For the text-containing cell, return its midpoint in [X, Y] coordinate format. 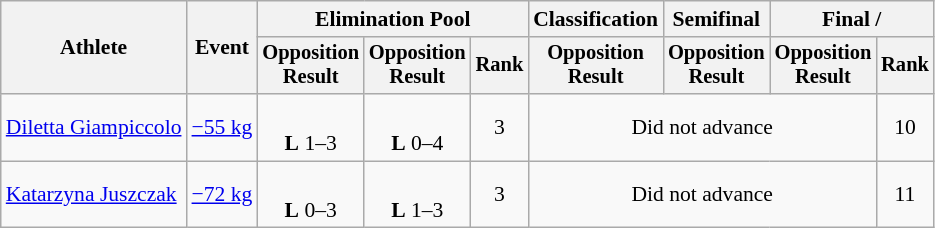
11 [905, 194]
Katarzyna Juszczak [94, 194]
Event [222, 48]
Athlete [94, 48]
−55 kg [222, 128]
L 0–3 [310, 194]
Diletta Giampiccolo [94, 128]
Classification [596, 19]
10 [905, 128]
−72 kg [222, 194]
Semifinal [716, 19]
Final / [852, 19]
Elimination Pool [392, 19]
L 0–4 [418, 128]
